Identify which cell holds the provided text, then report its (x, y) central coordinate. 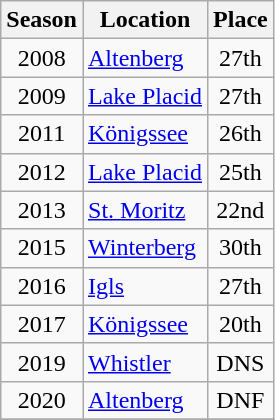
26th (241, 134)
25th (241, 172)
2009 (42, 96)
2016 (42, 286)
30th (241, 248)
Place (241, 20)
St. Moritz (144, 210)
20th (241, 324)
2011 (42, 134)
Location (144, 20)
2017 (42, 324)
2020 (42, 400)
2019 (42, 362)
DNS (241, 362)
Season (42, 20)
Whistler (144, 362)
Igls (144, 286)
2012 (42, 172)
2008 (42, 58)
2013 (42, 210)
2015 (42, 248)
DNF (241, 400)
Winterberg (144, 248)
22nd (241, 210)
